Provide the (X, Y) coordinate of the cell's center where the given text is located.  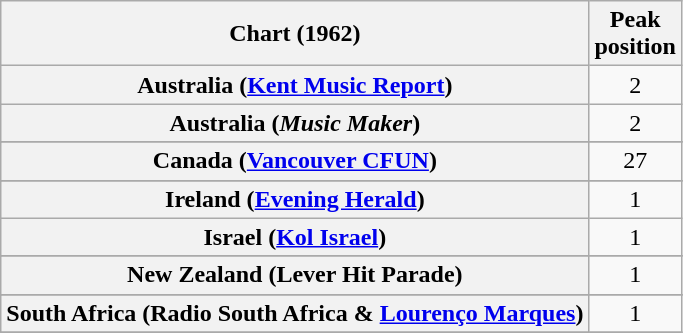
Australia (Kent Music Report) (295, 85)
Israel (Kol Israel) (295, 237)
Chart (1962) (295, 34)
Australia (Music Maker) (295, 123)
27 (635, 161)
South Africa (Radio South Africa & Lourenço Marques) (295, 313)
Canada (Vancouver CFUN) (295, 161)
Peakposition (635, 34)
New Zealand (Lever Hit Parade) (295, 275)
Ireland (Evening Herald) (295, 199)
